Extract the (X, Y) coordinate from the center of the cell holding the provided text.  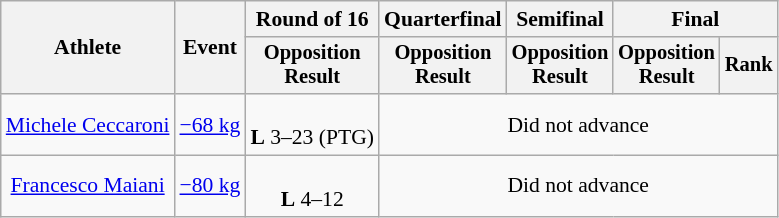
L 3–23 (PTG) (312, 124)
Semifinal (560, 19)
Michele Ceccaroni (88, 124)
L 4–12 (312, 186)
−80 kg (210, 186)
Quarterfinal (443, 19)
Francesco Maiani (88, 186)
−68 kg (210, 124)
Athlete (88, 48)
Rank (749, 66)
Final (695, 19)
Round of 16 (312, 19)
Event (210, 48)
